From the cell containing the given text, extract its center point as (x, y) coordinate. 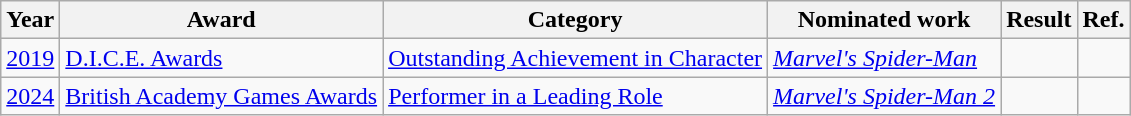
Result (1039, 20)
2024 (30, 96)
Ref. (1104, 20)
Award (222, 20)
Marvel's Spider-Man (884, 58)
D.I.C.E. Awards (222, 58)
Marvel's Spider-Man 2 (884, 96)
Nominated work (884, 20)
Performer in a Leading Role (576, 96)
British Academy Games Awards (222, 96)
Outstanding Achievement in Character (576, 58)
Year (30, 20)
Category (576, 20)
2019 (30, 58)
